Return [X, Y] of the center of cell containing provided text 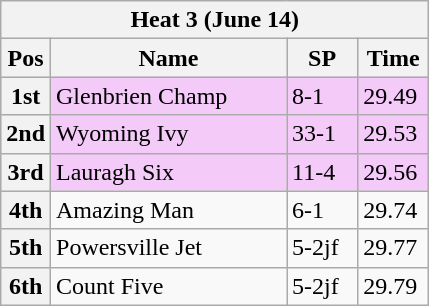
Count Five [169, 286]
4th [26, 210]
Pos [26, 58]
Powersville Jet [169, 248]
Wyoming Ivy [169, 134]
8-1 [322, 96]
29.74 [394, 210]
11-4 [322, 172]
29.77 [394, 248]
6th [26, 286]
Heat 3 (June 14) [215, 20]
33-1 [322, 134]
3rd [26, 172]
Name [169, 58]
SP [322, 58]
29.79 [394, 286]
29.53 [394, 134]
Time [394, 58]
6-1 [322, 210]
Amazing Man [169, 210]
5th [26, 248]
29.49 [394, 96]
2nd [26, 134]
Glenbrien Champ [169, 96]
29.56 [394, 172]
1st [26, 96]
Lauragh Six [169, 172]
